Output the (x, y) coordinate of the center of the cell containing the given text.  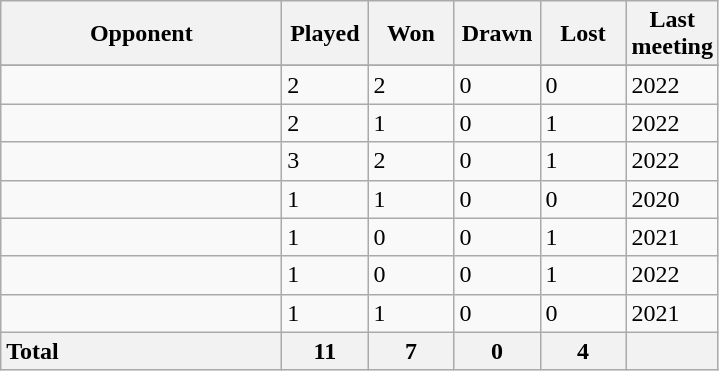
Lost (583, 34)
Last meeting (672, 34)
4 (583, 351)
Played (325, 34)
Won (411, 34)
11 (325, 351)
Opponent (142, 34)
2020 (672, 199)
3 (325, 161)
7 (411, 351)
Drawn (497, 34)
Total (142, 351)
